Detect which cell encompasses the target text, then output its [x, y] center coordinate. 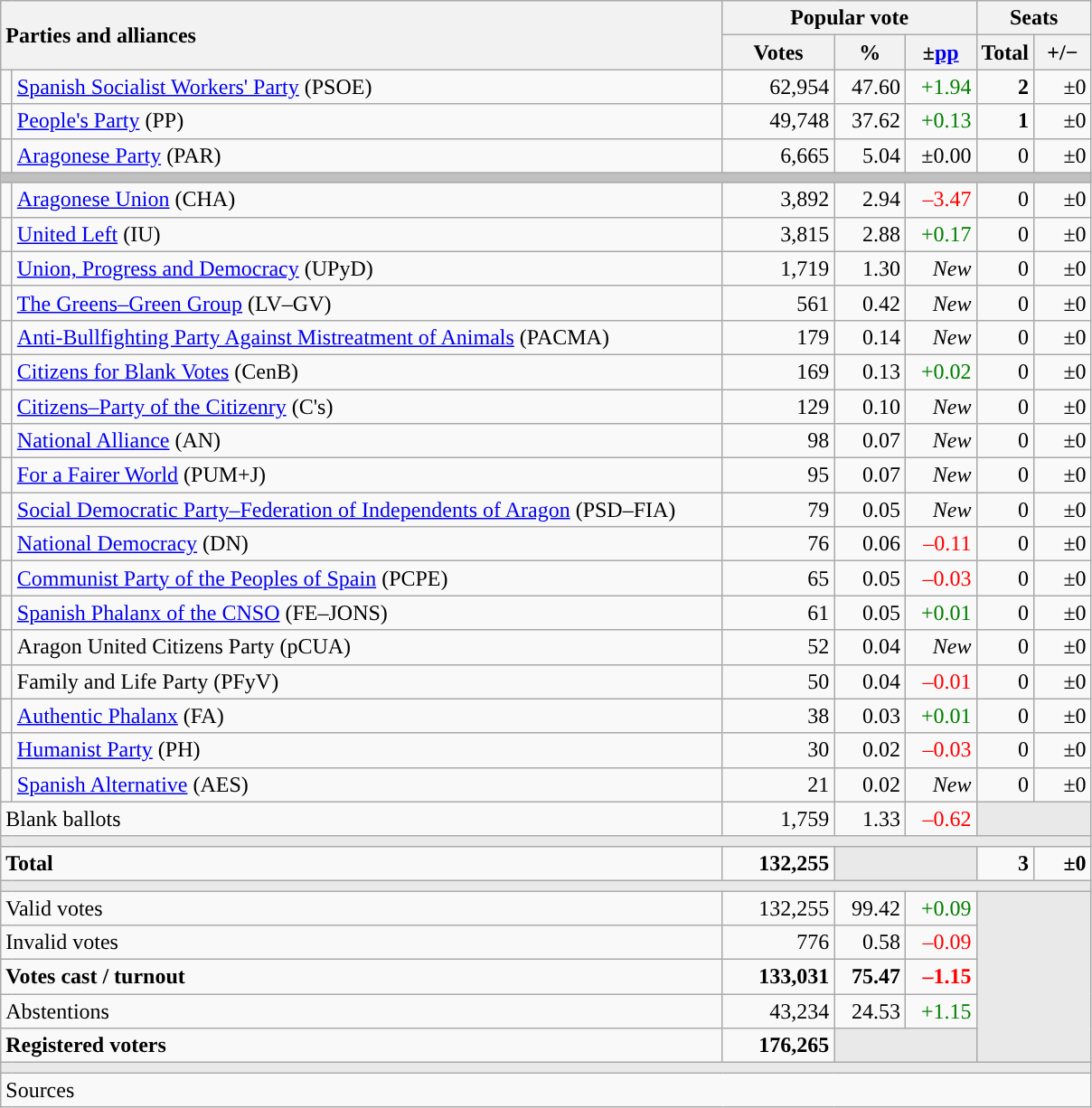
–0.11 [940, 544]
3,815 [778, 234]
+/− [1063, 52]
Anti-Bullfighting Party Against Mistreatment of Animals (PACMA) [367, 337]
Humanist Party (PH) [367, 750]
0.06 [870, 544]
Valid votes [362, 908]
43,234 [778, 1011]
The Greens–Green Group (LV–GV) [367, 303]
76 [778, 544]
21 [778, 784]
129 [778, 406]
–0.09 [940, 943]
Aragonese Union (CHA) [367, 200]
0.14 [870, 337]
+1.94 [940, 87]
1.30 [870, 268]
65 [778, 578]
52 [778, 647]
0.58 [870, 943]
0.03 [870, 716]
0.10 [870, 406]
99.42 [870, 908]
–1.15 [940, 977]
30 [778, 750]
Blank ballots [362, 819]
Communist Party of the Peoples of Spain (PCPE) [367, 578]
62,954 [778, 87]
Authentic Phalanx (FA) [367, 716]
Popular vote [850, 18]
169 [778, 371]
2 [1005, 87]
6,665 [778, 155]
–0.01 [940, 681]
Aragon United Citizens Party (pCUA) [367, 647]
Parties and alliances [362, 35]
95 [778, 475]
Registered voters [362, 1046]
776 [778, 943]
176,265 [778, 1046]
Spanish Phalanx of the CNSO (FE–JONS) [367, 613]
Family and Life Party (PFyV) [367, 681]
National Democracy (DN) [367, 544]
Sources [546, 1090]
±0.00 [940, 155]
+0.02 [940, 371]
Union, Progress and Democracy (UPyD) [367, 268]
24.53 [870, 1011]
Votes [778, 52]
Spanish Socialist Workers' Party (PSOE) [367, 87]
133,031 [778, 977]
National Alliance (AN) [367, 441]
2.94 [870, 200]
47.60 [870, 87]
% [870, 52]
75.47 [870, 977]
37.62 [870, 121]
Aragonese Party (PAR) [367, 155]
98 [778, 441]
0.13 [870, 371]
3,892 [778, 200]
38 [778, 716]
Citizens–Party of the Citizenry (C's) [367, 406]
0.42 [870, 303]
50 [778, 681]
+0.13 [940, 121]
People's Party (PP) [367, 121]
3 [1005, 863]
Votes cast / turnout [362, 977]
5.04 [870, 155]
+0.17 [940, 234]
Seats [1034, 18]
1,759 [778, 819]
1 [1005, 121]
1.33 [870, 819]
Abstentions [362, 1011]
Citizens for Blank Votes (CenB) [367, 371]
Invalid votes [362, 943]
–3.47 [940, 200]
2.88 [870, 234]
1,719 [778, 268]
49,748 [778, 121]
+1.15 [940, 1011]
61 [778, 613]
For a Fairer World (PUM+J) [367, 475]
Social Democratic Party–Federation of Independents of Aragon (PSD–FIA) [367, 510]
79 [778, 510]
±pp [940, 52]
561 [778, 303]
United Left (IU) [367, 234]
Spanish Alternative (AES) [367, 784]
179 [778, 337]
–0.62 [940, 819]
+0.09 [940, 908]
